Capture the cell that displays the provided text and extract its [X, Y] central coordinate. 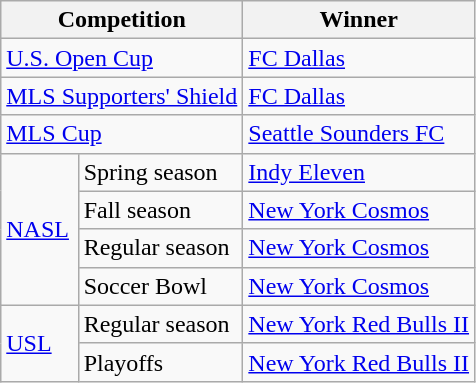
MLS Cup [122, 134]
MLS Supporters' Shield [122, 96]
Seattle Sounders FC [359, 134]
USL [40, 343]
Soccer Bowl [160, 286]
Competition [122, 20]
U.S. Open Cup [122, 58]
Winner [359, 20]
Spring season [160, 172]
Indy Eleven [359, 172]
NASL [40, 229]
Fall season [160, 210]
Playoffs [160, 362]
